Detect which cell encompasses the target text, then output its (X, Y) center coordinate. 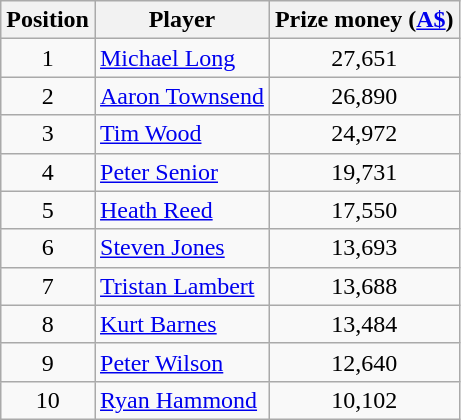
1 (48, 58)
17,550 (364, 210)
Peter Senior (182, 172)
13,693 (364, 248)
5 (48, 210)
3 (48, 134)
2 (48, 96)
Tim Wood (182, 134)
8 (48, 324)
19,731 (364, 172)
Player (182, 20)
Ryan Hammond (182, 400)
Peter Wilson (182, 362)
27,651 (364, 58)
6 (48, 248)
13,484 (364, 324)
12,640 (364, 362)
10 (48, 400)
13,688 (364, 286)
Aaron Townsend (182, 96)
9 (48, 362)
26,890 (364, 96)
24,972 (364, 134)
Prize money (A$) (364, 20)
4 (48, 172)
Tristan Lambert (182, 286)
Michael Long (182, 58)
10,102 (364, 400)
7 (48, 286)
Kurt Barnes (182, 324)
Steven Jones (182, 248)
Position (48, 20)
Heath Reed (182, 210)
